Locate the cell with the specified text and output its [x, y] center coordinate. 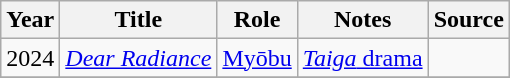
Title [138, 20]
Role [257, 20]
Source [468, 20]
Notes [362, 20]
Myōbu [257, 58]
Dear Radiance [138, 58]
2024 [30, 58]
Taiga drama [362, 58]
Year [30, 20]
